Output the (X, Y) coordinate of the center of the cell containing the given text.  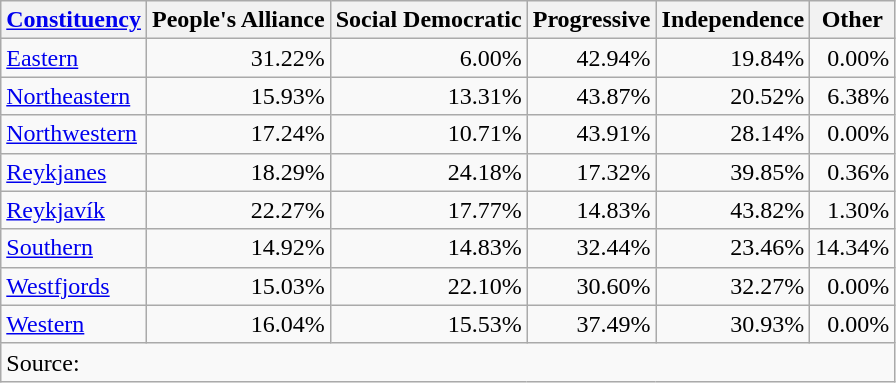
Reykjavík (74, 210)
32.27% (733, 286)
23.46% (733, 248)
Other (852, 20)
31.22% (238, 58)
6.00% (428, 58)
18.29% (238, 172)
Eastern (74, 58)
People's Alliance (238, 20)
43.87% (592, 96)
Constituency (74, 20)
30.60% (592, 286)
43.91% (592, 134)
32.44% (592, 248)
15.93% (238, 96)
0.36% (852, 172)
10.71% (428, 134)
Source: (448, 362)
37.49% (592, 324)
14.34% (852, 248)
16.04% (238, 324)
Reykjanes (74, 172)
Northwestern (74, 134)
20.52% (733, 96)
6.38% (852, 96)
28.14% (733, 134)
22.27% (238, 210)
13.31% (428, 96)
43.82% (733, 210)
Southern (74, 248)
Social Democratic (428, 20)
17.32% (592, 172)
30.93% (733, 324)
14.92% (238, 248)
42.94% (592, 58)
17.77% (428, 210)
Westfjords (74, 286)
Northeastern (74, 96)
15.03% (238, 286)
22.10% (428, 286)
Progressive (592, 20)
19.84% (733, 58)
24.18% (428, 172)
15.53% (428, 324)
Western (74, 324)
Independence (733, 20)
17.24% (238, 134)
39.85% (733, 172)
1.30% (852, 210)
